Capture the cell that displays the provided text and extract its (x, y) central coordinate. 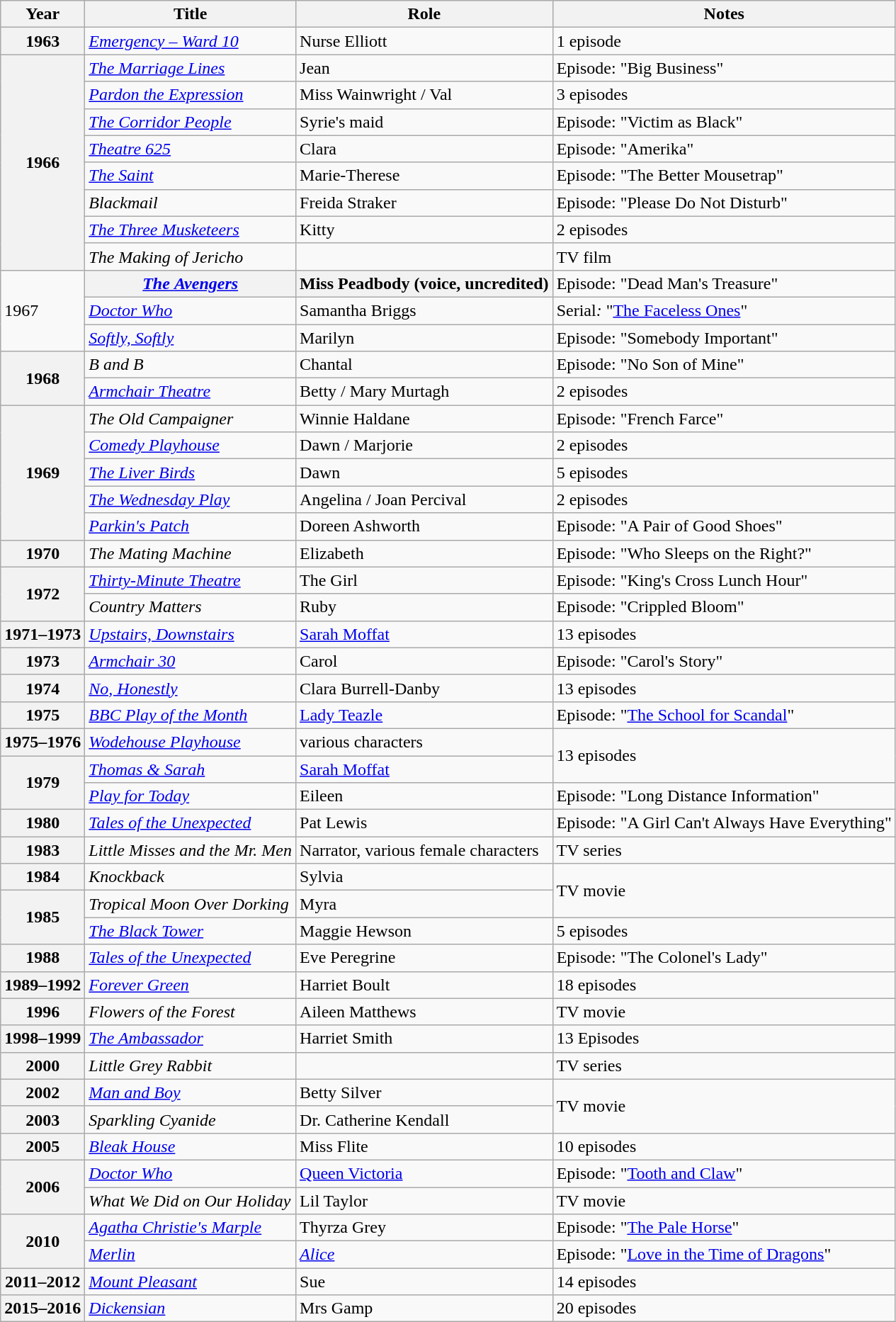
Play for Today (191, 796)
Little Grey Rabbit (191, 1066)
Winnie Haldane (425, 419)
Harriet Smith (425, 1039)
Tropical Moon Over Dorking (191, 904)
2006 (42, 1187)
The Wednesday Play (191, 499)
1970 (42, 553)
Knockback (191, 877)
Mount Pleasant (191, 1282)
Episode: "Crippled Bloom" (724, 607)
1998–1999 (42, 1039)
2000 (42, 1066)
Episode: "King's Cross Lunch Hour" (724, 580)
BBC Play of the Month (191, 715)
1989–1992 (42, 985)
Episode: "Carol's Story" (724, 661)
1967 (42, 310)
Doreen Ashworth (425, 526)
What We Did on Our Holiday (191, 1201)
Episode: "The Pale Horse" (724, 1228)
1985 (42, 917)
Nurse Elliott (425, 41)
2011–2012 (42, 1282)
Role (425, 14)
1963 (42, 41)
The Marriage Lines (191, 68)
TV film (724, 256)
Episode: "Long Distance Information" (724, 796)
1983 (42, 850)
The Girl (425, 580)
Upstairs, Downstairs (191, 634)
Theatre 625 (191, 149)
B and B (191, 365)
Episode: "Big Business" (724, 68)
Maggie Hewson (425, 931)
2005 (42, 1146)
Episode: "Somebody Important" (724, 338)
Eve Peregrine (425, 958)
Eileen (425, 796)
Blackmail (191, 203)
14 episodes (724, 1282)
Chantal (425, 365)
Armchair Theatre (191, 392)
Episode: "Who Sleeps on the Right?" (724, 553)
Episode: "Love in the Time of Dragons" (724, 1255)
1974 (42, 688)
Kitty (425, 230)
Sparkling Cyanide (191, 1119)
Armchair 30 (191, 661)
Parkin's Patch (191, 526)
Episode: "The Colonel's Lady" (724, 958)
Comedy Playhouse (191, 446)
Notes (724, 14)
Sue (425, 1282)
Agatha Christie's Marple (191, 1228)
The Making of Jericho (191, 256)
18 episodes (724, 985)
1969 (42, 473)
Ruby (425, 607)
The Corridor People (191, 122)
Thomas & Sarah (191, 769)
Carol (425, 661)
1966 (42, 162)
Country Matters (191, 607)
1979 (42, 782)
No, Honestly (191, 688)
Episode: "The Better Mousetrap" (724, 176)
The Three Musketeers (191, 230)
Narrator, various female characters (425, 850)
Merlin (191, 1255)
Wodehouse Playhouse (191, 742)
Episode: "Amerika" (724, 149)
Myra (425, 904)
Harriet Boult (425, 985)
Episode: "A Pair of Good Shoes" (724, 526)
Pardon the Expression (191, 95)
Mrs Gamp (425, 1309)
1975–1976 (42, 742)
Miss Peadbody (voice, uncredited) (425, 283)
The Ambassador (191, 1039)
2003 (42, 1119)
1973 (42, 661)
Episode: "A Girl Can't Always Have Everything" (724, 823)
Aileen Matthews (425, 1012)
1996 (42, 1012)
Episode: "Please Do Not Disturb" (724, 203)
Episode: "Tooth and Claw" (724, 1173)
Flowers of the Forest (191, 1012)
1968 (42, 378)
Episode: "Dead Man's Treasure" (724, 283)
1984 (42, 877)
Clara Burrell-Danby (425, 688)
Dickensian (191, 1309)
Betty / Mary Murtagh (425, 392)
2002 (42, 1092)
Little Misses and the Mr. Men (191, 850)
The Mating Machine (191, 553)
Dawn (425, 473)
Serial: "The Faceless Ones" (724, 310)
Bleak House (191, 1146)
2010 (42, 1241)
Thyrza Grey (425, 1228)
Samantha Briggs (425, 310)
Lady Teazle (425, 715)
The Old Campaigner (191, 419)
Episode: "French Farce" (724, 419)
2015–2016 (42, 1309)
Episode: "No Son of Mine" (724, 365)
Forever Green (191, 985)
1975 (42, 715)
Jean (425, 68)
Pat Lewis (425, 823)
Title (191, 14)
Episode: "Victim as Black" (724, 122)
1971–1973 (42, 634)
The Black Tower (191, 931)
The Liver Birds (191, 473)
The Avengers (191, 283)
Queen Victoria (425, 1173)
1 episode (724, 41)
Thirty-Minute Theatre (191, 580)
20 episodes (724, 1309)
Marie-Therese (425, 176)
Syrie's maid (425, 122)
Year (42, 14)
Sylvia (425, 877)
Betty Silver (425, 1092)
Dawn / Marjorie (425, 446)
Marilyn (425, 338)
10 episodes (724, 1146)
Softly, Softly (191, 338)
Alice (425, 1255)
1972 (42, 594)
Dr. Catherine Kendall (425, 1119)
Miss Flite (425, 1146)
1988 (42, 958)
Miss Wainwright / Val (425, 95)
3 episodes (724, 95)
various characters (425, 742)
Clara (425, 149)
The Saint (191, 176)
13 Episodes (724, 1039)
Episode: "The School for Scandal" (724, 715)
Elizabeth (425, 553)
Angelina / Joan Percival (425, 499)
Freida Straker (425, 203)
Lil Taylor (425, 1201)
1980 (42, 823)
Emergency – Ward 10 (191, 41)
Man and Boy (191, 1092)
